Locate the cell with the specified text and output its [x, y] center coordinate. 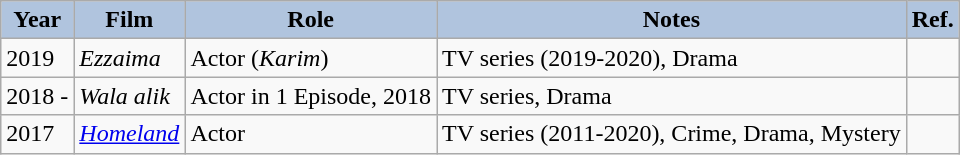
TV series (2019-2020), Drama [672, 58]
TV series (2011-2020), Crime, Drama, Mystery [672, 134]
Ref. [932, 20]
2017 [38, 134]
Film [130, 20]
Actor (Karim) [311, 58]
Year [38, 20]
Ezzaima [130, 58]
Role [311, 20]
2018 - [38, 96]
Actor in 1 Episode, 2018 [311, 96]
Actor [311, 134]
Wala alik [130, 96]
2019 [38, 58]
Notes [672, 20]
Homeland [130, 134]
TV series, Drama [672, 96]
